Determine the [X, Y] coordinate at the center of the cell enclosing the given text.  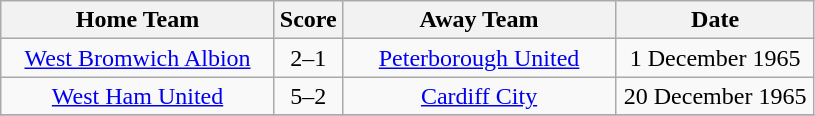
West Ham United [138, 96]
Score [308, 20]
5–2 [308, 96]
Cardiff City [479, 96]
Date [716, 20]
Away Team [479, 20]
1 December 1965 [716, 58]
West Bromwich Albion [138, 58]
Home Team [138, 20]
Peterborough United [479, 58]
20 December 1965 [716, 96]
2–1 [308, 58]
